Extract the [x, y] coordinate from the center of the cell holding the provided text.  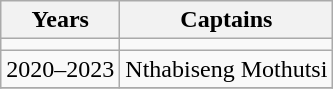
Nthabiseng Mothutsi [226, 69]
Captains [226, 20]
2020–2023 [60, 69]
Years [60, 20]
